Search for the cell housing the specified text and yield its [X, Y] center coordinate. 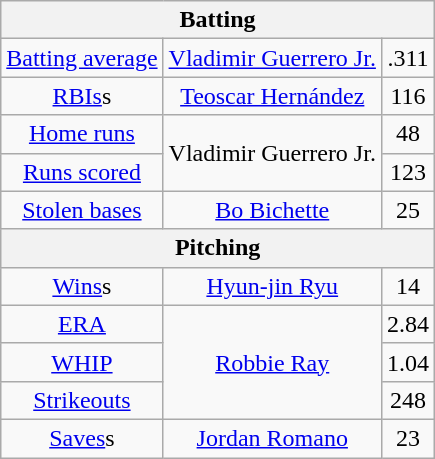
ERA [82, 324]
RBIss [82, 96]
Robbie Ray [272, 362]
Home runs [82, 134]
2.84 [408, 324]
Hyun-jin Ryu [272, 286]
Strikeouts [82, 400]
Savess [82, 438]
Pitching [218, 248]
14 [408, 286]
Batting [218, 20]
Batting average [82, 58]
WHIP [82, 362]
.311 [408, 58]
Bo Bichette [272, 210]
123 [408, 172]
23 [408, 438]
248 [408, 400]
Stolen bases [82, 210]
116 [408, 96]
Winss [82, 286]
48 [408, 134]
25 [408, 210]
1.04 [408, 362]
Jordan Romano [272, 438]
Runs scored [82, 172]
Teoscar Hernández [272, 96]
